Scan for the cell matching the given text and deliver its [x, y] coordinate at center. 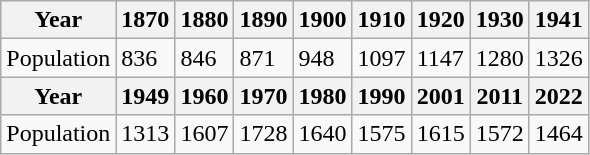
1147 [440, 58]
1464 [558, 134]
1970 [264, 96]
1960 [204, 96]
1572 [500, 134]
2001 [440, 96]
948 [322, 58]
1615 [440, 134]
836 [146, 58]
871 [264, 58]
1870 [146, 20]
1949 [146, 96]
2011 [500, 96]
1941 [558, 20]
1728 [264, 134]
1890 [264, 20]
1097 [382, 58]
1900 [322, 20]
1640 [322, 134]
2022 [558, 96]
1313 [146, 134]
1880 [204, 20]
1980 [322, 96]
846 [204, 58]
1326 [558, 58]
1607 [204, 134]
1575 [382, 134]
1930 [500, 20]
1910 [382, 20]
1920 [440, 20]
1990 [382, 96]
1280 [500, 58]
